For the text-containing cell, return its midpoint in [x, y] coordinate format. 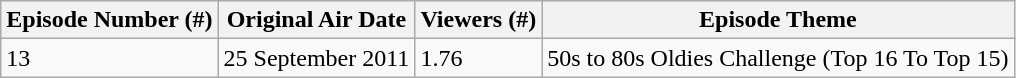
Original Air Date [316, 20]
Episode Number (#) [110, 20]
13 [110, 58]
1.76 [478, 58]
25 September 2011 [316, 58]
50s to 80s Oldies Challenge (Top 16 To Top 15) [778, 58]
Viewers (#) [478, 20]
Episode Theme [778, 20]
